Provide the [X, Y] coordinate of the cell's center where the given text is located.  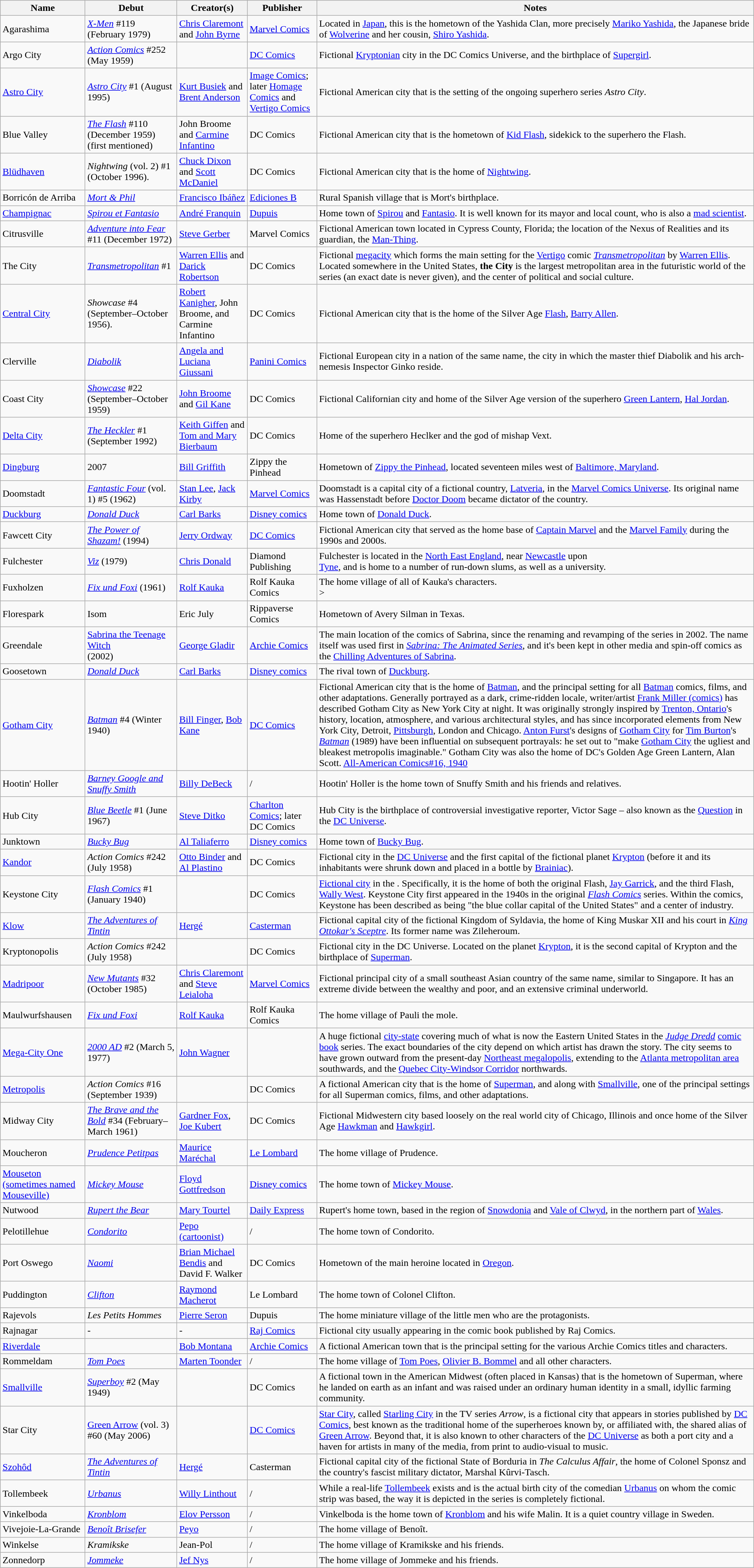
Doomstadt [43, 494]
Spirou et Fantasio [131, 213]
Zonnedorp [43, 1560]
Showcase #22 (September–October 1959) [131, 399]
Benoît Brisefer [131, 1529]
Kryptonopolis [43, 952]
The home village of Benoît. [536, 1529]
Clifton [131, 1295]
Hometown of the main heroine located in Oregon. [536, 1263]
Delta City [43, 436]
Agarashima [43, 29]
Otto Binder and Al Plastino [212, 862]
Rajnagar [43, 1330]
Billy DeBeck [212, 784]
Adventure into Fear #11 (December 1972) [131, 234]
The Power of Shazam! (1994) [131, 535]
Blue Valley [43, 135]
Chuck Dixon and Scott McDaniel [212, 172]
Jean-Pol [212, 1545]
Chris Claremont and Steve Leialoha [212, 984]
Tollembeek [43, 1493]
Madripoor [43, 984]
George Gladir [212, 645]
Home of the superhero Heclker and the god of mishap Vext. [536, 436]
Blue Beetle #1 (June 1967) [131, 815]
Duckburg [43, 514]
Action Comics #16 (September 1939) [131, 1089]
Home town of Bucky Bug. [536, 841]
Mouseton (sometimes named Mouseville) [43, 1184]
Puddington [43, 1295]
The home miniature village of the little men who are the protagonists. [536, 1315]
Les Petits Hommes [131, 1315]
Sabrina the Teenage Witch(2002) [131, 645]
Fictional Californian city and home of the Silver Age version of the superhero Green Lantern, Hal Jordan. [536, 399]
Isom [131, 614]
Coast City [43, 399]
Kurt Busiek and Brent Anderson [212, 92]
Hometown of Avery Silman in Texas. [536, 614]
The home town of Colonel Clifton. [536, 1295]
Astro City [43, 92]
Daily Express [282, 1210]
John Broome and Carmine Infantino [212, 135]
Winkelse [43, 1545]
Fuxholzen [43, 587]
Pepo (cartoonist) [212, 1231]
Green Arrow (vol. 3) #60 (May 2006) [131, 1430]
Publisher [282, 8]
Fictional American city that is the setting of the ongoing superhero series Astro City. [536, 92]
Panini Comics [282, 361]
Steve Ditko [212, 815]
Keystone City [43, 894]
Image Comics; later Homage Comics and Vertigo Comics [282, 92]
Batman #4 (Winter 1940) [131, 725]
Prudence Petitpas [131, 1153]
Warren Ellis and Darick Robertson [212, 265]
Clerville [43, 361]
Steve Gerber [212, 234]
Argo City [43, 55]
X-Men #119 (February 1979) [131, 29]
Moucheron [43, 1153]
Condorito [131, 1231]
Eric July [212, 614]
Goosetown [43, 671]
Mega-City One [43, 1052]
Debut [131, 8]
The City [43, 265]
Superboy #2 (May 1949) [131, 1388]
Viz (1979) [131, 561]
Fictional American town located in Cypress County, Florida; the location of the Nexus of Realities and its guardian, the Man-Thing. [536, 234]
2000 AD #2 (March 5, 1977) [131, 1052]
Vivejoie-La-Grande [43, 1529]
John Broome and Gil Kane [212, 399]
Fantastic Four (vol. 1) #5 (1962) [131, 494]
Fulchester [43, 561]
Floyd Gottfredson [212, 1184]
Jerry Ordway [212, 535]
Hootin' Holler [43, 784]
Name [43, 8]
Bill Finger, Bob Kane [212, 725]
Smallville [43, 1388]
Riverdale [43, 1346]
Raymond Macherot [212, 1295]
Action Comics #252 (May 1959) [131, 55]
Al Taliaferro [212, 841]
Citrusville [43, 234]
Francisco Ibáñez [212, 198]
Gardner Fox, Joe Kubert [212, 1121]
Rajevols [43, 1315]
Vinkelboda [43, 1514]
Fawcett City [43, 535]
Brian Michael Bendis and David F. Walker [212, 1263]
Rupert the Bear [131, 1210]
Astro City #1 (August 1995) [131, 92]
New Mutants #32 (October 1985) [131, 984]
Dingburg [43, 467]
Notes [536, 8]
Maurice Maréchal [212, 1153]
Charlton Comics; later DC Comics [282, 815]
Home town of Donald Duck. [536, 514]
Champignac [43, 213]
The home village of Pauli the mole. [536, 1015]
Elov Persson [212, 1514]
Home town of Spirou and Fantasio. It is well known for its mayor and local count, who is also a mad scientist. [536, 213]
Kramikske [131, 1545]
Midway City [43, 1121]
Creator(s) [212, 8]
Showcase #4 (September–October 1956). [131, 313]
Fictional city usually appearing in the comic book published by Raj Comics. [536, 1330]
Naomi [131, 1263]
Bob Montana [212, 1346]
Mort & Phil [131, 198]
Fix und Foxi [131, 1015]
Pelotillehue [43, 1231]
Szohôd [43, 1467]
Star City [43, 1430]
Fictional Midwestern city based loosely on the real world city of Chicago, Illinois and once home of the Silver Age Hawkman and Hawkgirl. [536, 1121]
Keith Giffen and Tom and Mary Bierbaum [212, 436]
Fictional American city that is the home of Nightwing. [536, 172]
The home village of Tom Poes, Olivier B. Bommel and all other characters. [536, 1361]
Bucky Bug [131, 841]
Greendale [43, 645]
Nutwood [43, 1210]
Fictional American city that served as the home base of Captain Marvel and the Marvel Family during the 1990s and 2000s. [536, 535]
Chris Claremont and John Byrne [212, 29]
Bill Griffith [212, 467]
Gotham City [43, 725]
Junktown [43, 841]
Angela and Luciana Giussani [212, 361]
A fictional American town that is the principal setting for the various Archie Comics titles and characters. [536, 1346]
Klow [43, 926]
Mary Tourtel [212, 1210]
Blüdhaven [43, 172]
Kronblom [131, 1514]
Raj Comics [282, 1330]
Pierre Seron [212, 1315]
Peyo [212, 1529]
Jommeke [131, 1560]
Florespark [43, 614]
Stan Lee, Jack Kirby [212, 494]
André Franquin [212, 213]
Central City [43, 313]
Hometown of Zippy the Pinhead, located seventeen miles west of Baltimore, Maryland. [536, 467]
The Brave and the Bold #34 (February–March 1961) [131, 1121]
Port Oswego [43, 1263]
Tom Poes [131, 1361]
Hub City [43, 815]
Borricón de Arriba [43, 198]
Nightwing (vol. 2) #1 (October 1996). [131, 172]
The home village of Kramikske and his friends. [536, 1545]
John Wagner [212, 1052]
Mickey Mouse [131, 1184]
Fictional European city in a nation of the same name, the city in which the master thief Diabolik and his arch-nemesis Inspector Ginko reside. [536, 361]
Fix und Foxi (1961) [131, 587]
Zippy the Pinhead [282, 467]
Maulwurfshausen [43, 1015]
Rippaverse Comics [282, 614]
Barney Google and Snuffy Smith [131, 784]
Flash Comics #1 (January 1940) [131, 894]
Rural Spanish village that is Mort's birthplace. [536, 198]
Robert Kanigher, John Broome, and Carmine Infantino [212, 313]
Chris Donald [212, 561]
The home village of all of Kauka's characters.> [536, 587]
Fictional American city that is the hometown of Kid Flash, sidekick to the superhero the Flash. [536, 135]
Marten Toonder [212, 1361]
Metropolis [43, 1089]
Kandor [43, 862]
Fictional city in the DC Universe. Located on the planet Krypton, it is the second capital of Krypton and the birthplace of Superman. [536, 952]
Rommeldam [43, 1361]
Transmetropolitan #1 [131, 265]
The home village of Prudence. [536, 1153]
The home town of Mickey Mouse. [536, 1184]
Hub City is the birthplace of controversial investigative reporter, Victor Sage – also known as the Question in the DC Universe. [536, 815]
The Flash #110 (December 1959) (first mentioned) [131, 135]
Fictional Kryptonian city in the DC Comics Universe, and the birthplace of Supergirl. [536, 55]
Urbanus [131, 1493]
Ediciones B [282, 198]
Fulchester is located in the North East England, near Newcastle uponTyne, and is home to a number of run-down slums, as well as a university. [536, 561]
Rupert's home town, based in the region of Snowdonia and Vale of Clwyd, in the northern part of Wales. [536, 1210]
Diabolik [131, 361]
Willy Linthout [212, 1493]
The home town of Condorito. [536, 1231]
Jef Nys [212, 1560]
The home village of Jommeke and his friends. [536, 1560]
Diamond Publishing [282, 561]
2007 [131, 467]
The rival town of Duckburg. [536, 671]
Vinkelboda is the home town of Kronblom and his wife Malin. It is a quiet country village in Sweden. [536, 1514]
Hootin' Holler is the home town of Snuffy Smith and his friends and relatives. [536, 784]
Fictional American city that is the home of the Silver Age Flash, Barry Allen. [536, 313]
The Heckler #1 (September 1992) [131, 436]
